Extract the (x, y) coordinate from the center of the cell holding the provided text.  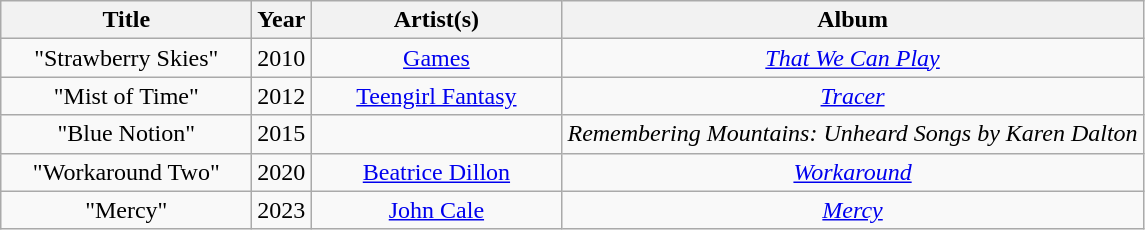
"Workaround Two" (126, 172)
John Cale (436, 210)
Games (436, 58)
"Blue Notion" (126, 134)
Title (126, 20)
2015 (282, 134)
Remembering Mountains: Unheard Songs by Karen Dalton (852, 134)
2023 (282, 210)
Mercy (852, 210)
"Mist of Time" (126, 96)
2010 (282, 58)
2012 (282, 96)
Album (852, 20)
Beatrice Dillon (436, 172)
"Mercy" (126, 210)
Year (282, 20)
"Strawberry Skies" (126, 58)
Teengirl Fantasy (436, 96)
That We Can Play (852, 58)
Artist(s) (436, 20)
Tracer (852, 96)
2020 (282, 172)
Workaround (852, 172)
